Extract the (x, y) coordinate from the center of the cell holding the provided text.  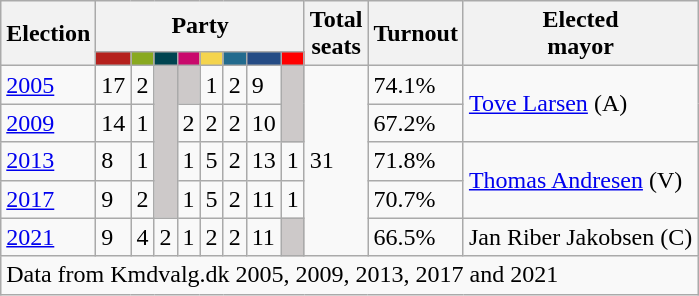
31 (336, 161)
Election (48, 34)
2013 (48, 161)
2005 (48, 85)
Tove Larsen (A) (580, 104)
67.2% (416, 123)
70.7% (416, 199)
71.8% (416, 161)
4 (142, 237)
13 (264, 161)
17 (114, 85)
2021 (48, 237)
66.5% (416, 237)
Thomas Andresen (V) (580, 180)
Electedmayor (580, 34)
2017 (48, 199)
Turnout (416, 34)
10 (264, 123)
Jan Riber Jakobsen (C) (580, 237)
Totalseats (336, 34)
Party (200, 26)
Data from Kmdvalg.dk 2005, 2009, 2013, 2017 and 2021 (350, 275)
74.1% (416, 85)
8 (114, 161)
2009 (48, 123)
14 (114, 123)
